From the cell containing the given text, extract its center point as [x, y] coordinate. 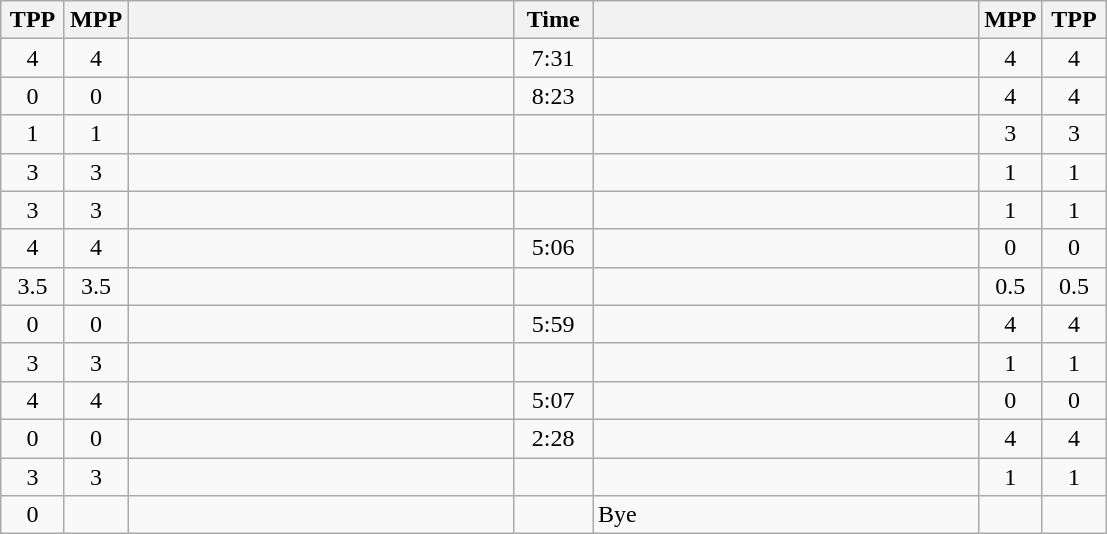
5:06 [554, 248]
Bye [785, 515]
5:59 [554, 324]
8:23 [554, 96]
5:07 [554, 400]
Time [554, 20]
2:28 [554, 438]
7:31 [554, 58]
